Capture the cell that displays the provided text and extract its [X, Y] central coordinate. 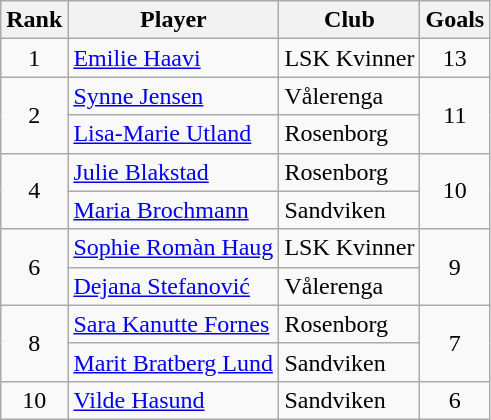
Emilie Haavi [174, 58]
Synne Jensen [174, 96]
11 [455, 115]
9 [455, 267]
Rank [34, 20]
13 [455, 58]
Sophie Romàn Haug [174, 248]
Dejana Stefanović [174, 286]
Vilde Hasund [174, 400]
8 [34, 343]
Maria Brochmann [174, 210]
Club [350, 20]
Player [174, 20]
Sara Kanutte Fornes [174, 324]
4 [34, 191]
7 [455, 343]
1 [34, 58]
Goals [455, 20]
Marit Bratberg Lund [174, 362]
2 [34, 115]
Lisa-Marie Utland [174, 134]
Julie Blakstad [174, 172]
